Find where the given text appears and provide that cell's center as [x, y] coordinate. 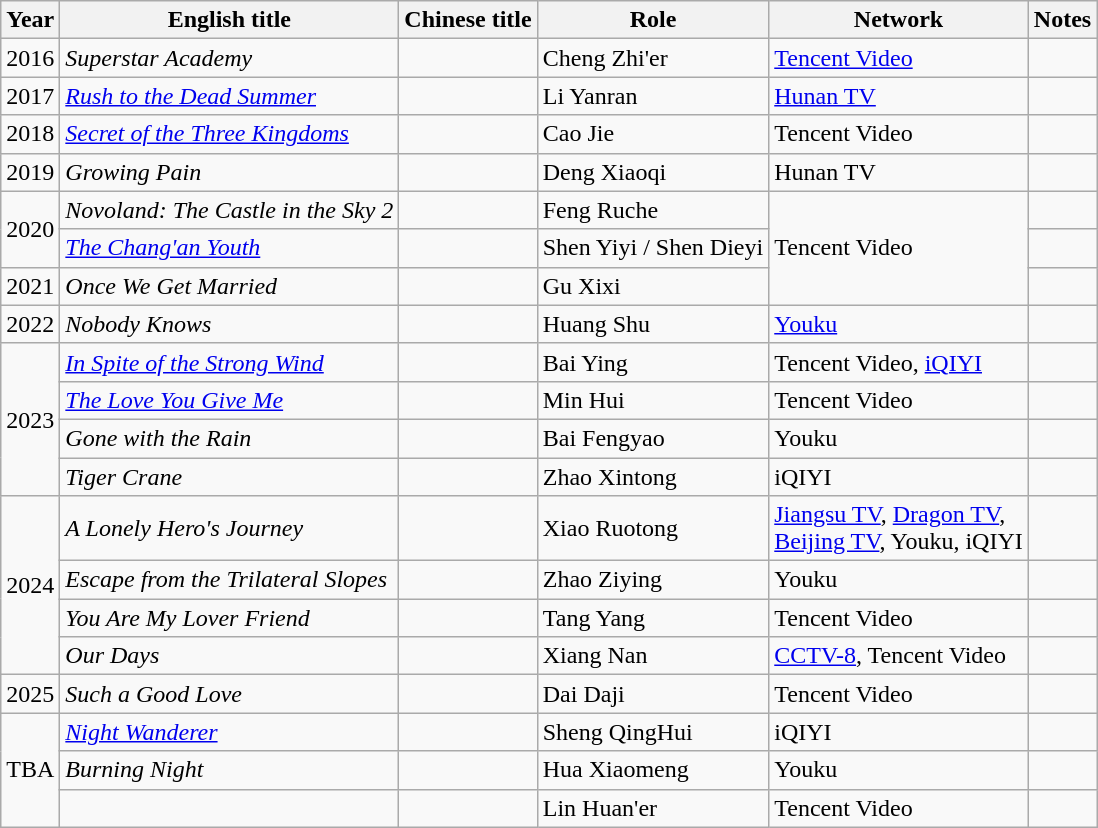
2023 [30, 419]
Zhao Ziying [653, 580]
You Are My Lover Friend [230, 618]
Superstar Academy [230, 58]
A Lonely Hero's Journey [230, 528]
Tiger Crane [230, 477]
Hua Xiaomeng [653, 770]
Zhao Xintong [653, 477]
Role [653, 20]
Min Hui [653, 400]
Shen Yiyi / Shen Dieyi [653, 248]
Feng Ruche [653, 210]
Network [899, 20]
2025 [30, 694]
Nobody Knows [230, 324]
Cheng Zhi'er [653, 58]
2024 [30, 586]
CCTV-8, Tencent Video [899, 656]
Tencent Video, iQIYI [899, 362]
Growing Pain [230, 172]
Sheng QingHui [653, 732]
Dai Daji [653, 694]
Secret of the Three Kingdoms [230, 134]
The Love You Give Me [230, 400]
Tang Yang [653, 618]
2022 [30, 324]
Our Days [230, 656]
2016 [30, 58]
2018 [30, 134]
Gone with the Rain [230, 438]
In Spite of the Strong Wind [230, 362]
2019 [30, 172]
Li Yanran [653, 96]
Notes [1062, 20]
Novoland: The Castle in the Sky 2 [230, 210]
Rush to the Dead Summer [230, 96]
Year [30, 20]
The Chang'an Youth [230, 248]
Huang Shu [653, 324]
Cao Jie [653, 134]
TBA [30, 770]
Such a Good Love [230, 694]
2017 [30, 96]
Chinese title [468, 20]
Bai Fengyao [653, 438]
Xiao Ruotong [653, 528]
Night Wanderer [230, 732]
Lin Huan'er [653, 808]
Bai Ying [653, 362]
2021 [30, 286]
Burning Night [230, 770]
Escape from the Trilateral Slopes [230, 580]
English title [230, 20]
Gu Xixi [653, 286]
Deng Xiaoqi [653, 172]
2020 [30, 229]
Once We Get Married [230, 286]
Jiangsu TV, Dragon TV, Beijing TV, Youku, iQIYI [899, 528]
Xiang Nan [653, 656]
